Locate the cell with the specified text and output its (x, y) center coordinate. 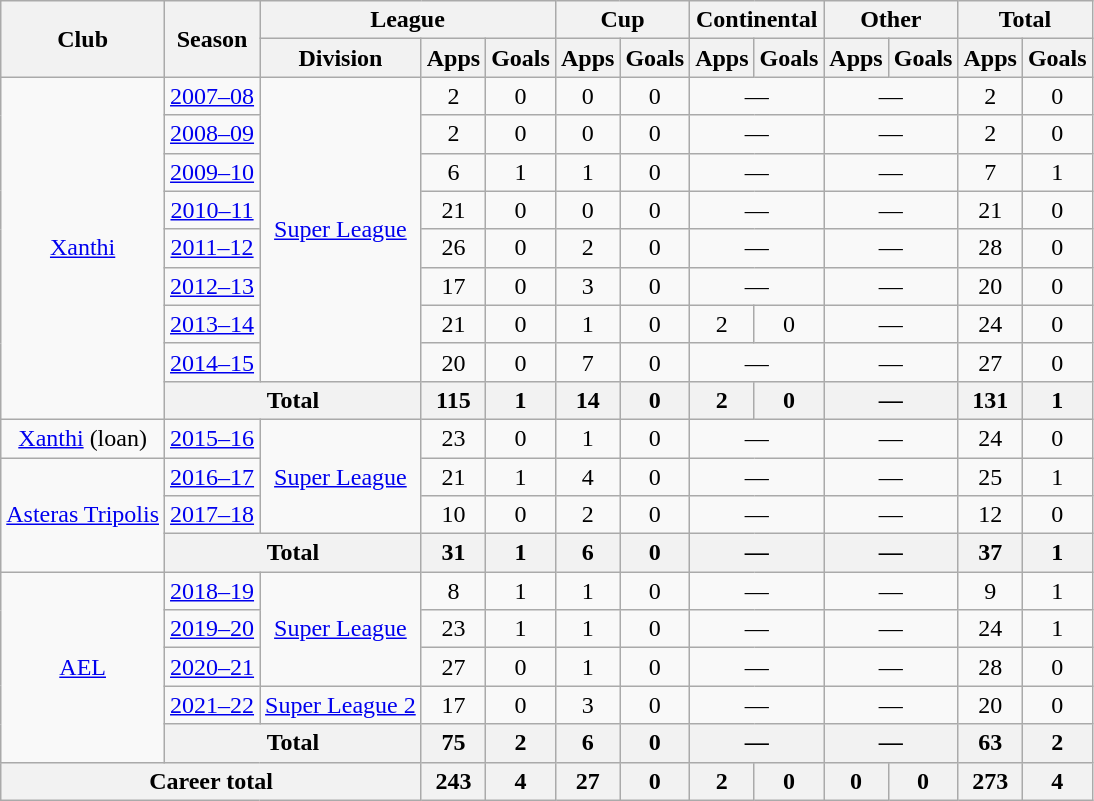
2010–11 (212, 210)
2013–14 (212, 324)
2020–21 (212, 667)
Division (341, 58)
Continental (757, 20)
2009–10 (212, 172)
Xanthi (83, 248)
Other (891, 20)
273 (990, 781)
2015–16 (212, 438)
75 (453, 743)
115 (453, 400)
Super League 2 (341, 705)
10 (453, 515)
2016–17 (212, 477)
Asteras Tripolis (83, 515)
AEL (83, 667)
2007–08 (212, 96)
2021–22 (212, 705)
243 (453, 781)
Career total (211, 781)
131 (990, 400)
8 (453, 591)
26 (453, 248)
League (408, 20)
14 (587, 400)
25 (990, 477)
Club (83, 39)
2014–15 (212, 362)
2011–12 (212, 248)
2018–19 (212, 591)
Cup (622, 20)
12 (990, 515)
2017–18 (212, 515)
Xanthi (loan) (83, 438)
31 (453, 553)
2008–09 (212, 134)
2019–20 (212, 629)
63 (990, 743)
2012–13 (212, 286)
37 (990, 553)
9 (990, 591)
Season (212, 39)
